Find where the given text appears and provide that cell's center as [x, y] coordinate. 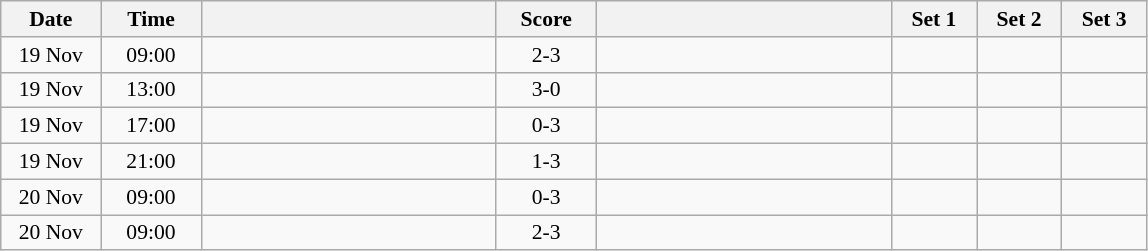
1-3 [546, 162]
Set 1 [934, 19]
21:00 [151, 162]
17:00 [151, 126]
3-0 [546, 90]
13:00 [151, 90]
Time [151, 19]
Score [546, 19]
Date [51, 19]
Set 3 [1104, 19]
Set 2 [1018, 19]
